Capture the cell that displays the provided text and extract its (X, Y) central coordinate. 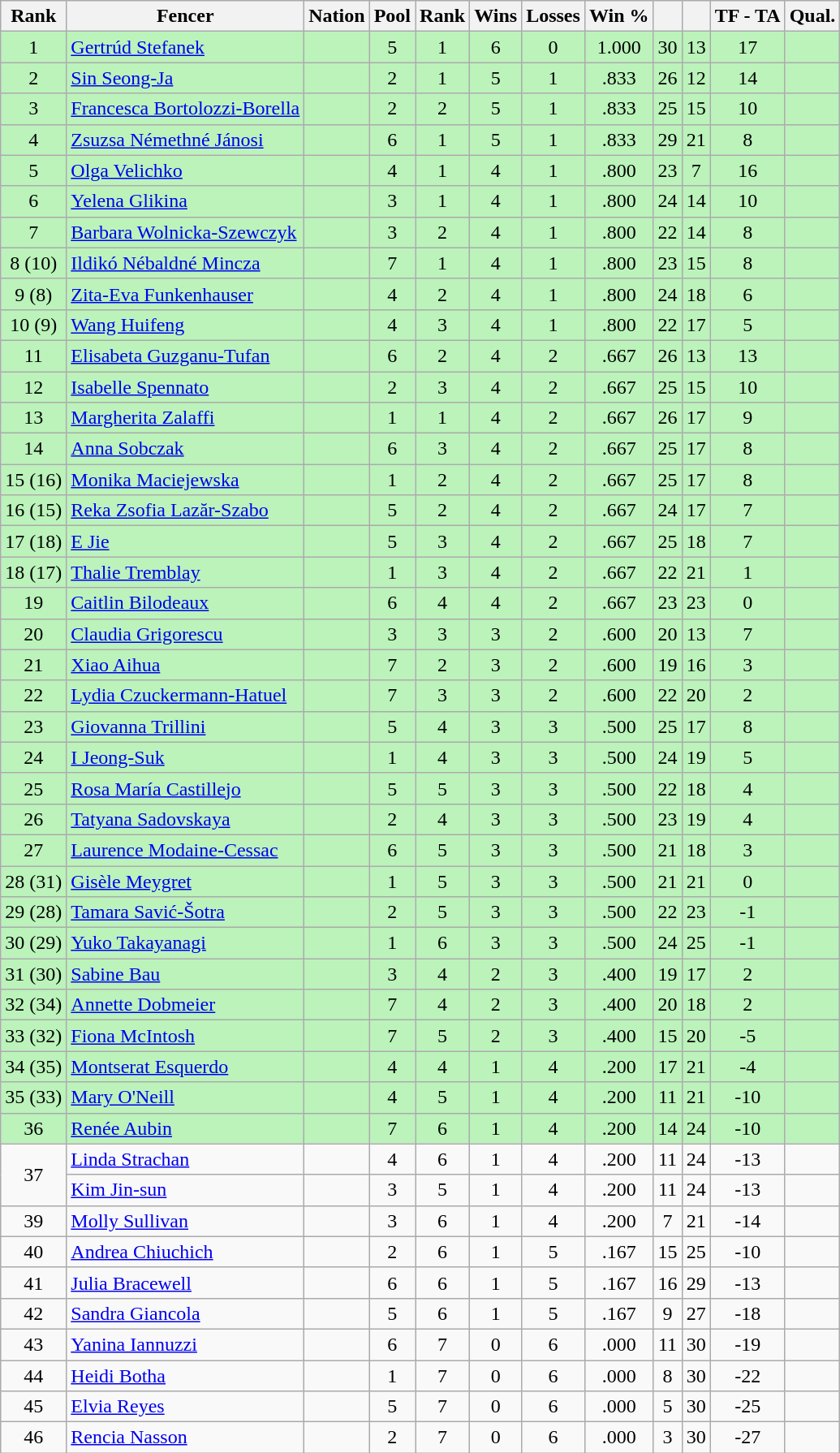
8 (10) (34, 263)
-4 (747, 1067)
Montserat Esquerdo (185, 1067)
15 (16) (34, 480)
Nation (337, 16)
Fiona McIntosh (185, 1036)
Reka Zsofia Lazăr-Szabo (185, 511)
Annette Dobmeier (185, 1005)
17 (18) (34, 541)
Yanina Iannuzzi (185, 1344)
Claudia Grigorescu (185, 634)
30 (29) (34, 943)
39 (34, 1221)
Yuko Takayanagi (185, 943)
-18 (747, 1313)
I Jeong-Suk (185, 757)
Sandra Giancola (185, 1313)
Margherita Zalaffi (185, 418)
Sabine Bau (185, 974)
41 (34, 1283)
43 (34, 1344)
Caitlin Bilodeaux (185, 603)
46 (34, 1438)
34 (35) (34, 1067)
TF - TA (747, 16)
10 (9) (34, 325)
1.000 (618, 47)
36 (34, 1128)
45 (34, 1407)
33 (32) (34, 1036)
31 (30) (34, 974)
37 (34, 1175)
Yelena Glikina (185, 201)
-14 (747, 1221)
-22 (747, 1376)
Rencia Nasson (185, 1438)
Heidi Botha (185, 1376)
Barbara Wolnicka-Szewczyk (185, 232)
Laurence Modaine-Cessac (185, 850)
Lydia Czuckermann-Hatuel (185, 696)
Giovanna Trillini (185, 726)
Gertrúd Stefanek (185, 47)
44 (34, 1376)
Gisèle Meygret (185, 881)
-19 (747, 1344)
Pool (392, 16)
16 (15) (34, 511)
9 (8) (34, 294)
Qual. (812, 16)
Isabelle Spennato (185, 387)
Anna Sobczak (185, 449)
Zsuzsa Némethné Jánosi (185, 140)
Wang Huifeng (185, 325)
Xiao Aihua (185, 665)
Renée Aubin (185, 1128)
18 (17) (34, 572)
Thalie Tremblay (185, 572)
-27 (747, 1438)
Kim Jin-sun (185, 1190)
Molly Sullivan (185, 1221)
Ildikó Nébaldné Mincza (185, 263)
Losses (554, 16)
Elvia Reyes (185, 1407)
Julia Bracewell (185, 1283)
-5 (747, 1036)
29 (28) (34, 912)
Rosa María Castillejo (185, 788)
Elisabeta Guzganu-Tufan (185, 356)
Win % (618, 16)
Zita-Eva Funkenhauser (185, 294)
-25 (747, 1407)
28 (31) (34, 881)
Linda Strachan (185, 1159)
Tatyana Sadovskaya (185, 819)
42 (34, 1313)
Mary O'Neill (185, 1097)
40 (34, 1252)
Wins (496, 16)
Francesca Bortolozzi-Borella (185, 109)
Monika Maciejewska (185, 480)
Andrea Chiuchich (185, 1252)
Olga Velichko (185, 170)
E Jie (185, 541)
Sin Seong-Ja (185, 78)
32 (34) (34, 1005)
Tamara Savić-Šotra (185, 912)
Fencer (185, 16)
35 (33) (34, 1097)
